Return the [x, y] coordinate for the center point of the cell that contains the specified text.  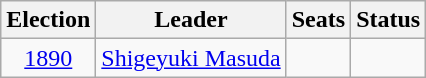
Status [388, 20]
Election [48, 20]
1890 [48, 58]
Shigeyuki Masuda [191, 58]
Seats [318, 20]
Leader [191, 20]
